Identify which cell holds the provided text, then report its [x, y] central coordinate. 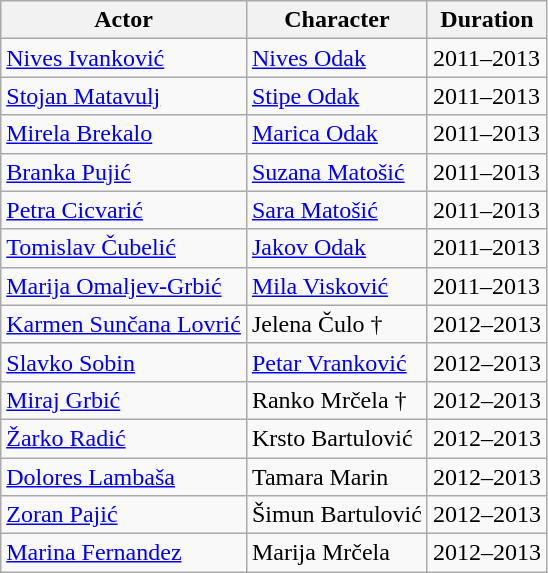
Žarko Radić [124, 438]
Character [336, 20]
Slavko Sobin [124, 362]
Mila Visković [336, 286]
Marija Mrčela [336, 553]
Šimun Bartulović [336, 515]
Suzana Matošić [336, 172]
Marija Omaljev-Grbić [124, 286]
Stojan Matavulj [124, 96]
Petar Vranković [336, 362]
Actor [124, 20]
Tamara Marin [336, 477]
Marica Odak [336, 134]
Nives Ivanković [124, 58]
Branka Pujić [124, 172]
Sara Matošić [336, 210]
Duration [486, 20]
Karmen Sunčana Lovrić [124, 324]
Ranko Mrčela † [336, 400]
Marina Fernandez [124, 553]
Krsto Bartulović [336, 438]
Stipe Odak [336, 96]
Miraj Grbić [124, 400]
Petra Cicvarić [124, 210]
Jelena Čulo † [336, 324]
Nives Odak [336, 58]
Tomislav Čubelić [124, 248]
Dolores Lambaša [124, 477]
Jakov Odak [336, 248]
Zoran Pajić [124, 515]
Mirela Brekalo [124, 134]
